Extract the (x, y) coordinate from the center of the cell holding the provided text.  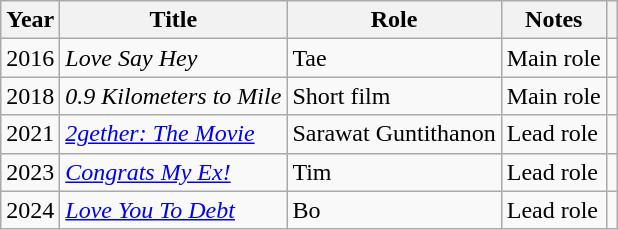
2018 (30, 96)
Notes (554, 20)
Bo (394, 210)
2016 (30, 58)
Sarawat Guntithanon (394, 134)
Tae (394, 58)
0.9 Kilometers to Mile (174, 96)
Short film (394, 96)
Congrats My Ex! (174, 172)
2gether: The Movie (174, 134)
Tim (394, 172)
Title (174, 20)
Year (30, 20)
Role (394, 20)
2023 (30, 172)
2024 (30, 210)
Love Say Hey (174, 58)
2021 (30, 134)
Love You To Debt (174, 210)
